Locate the cell with the specified text and output its [X, Y] center coordinate. 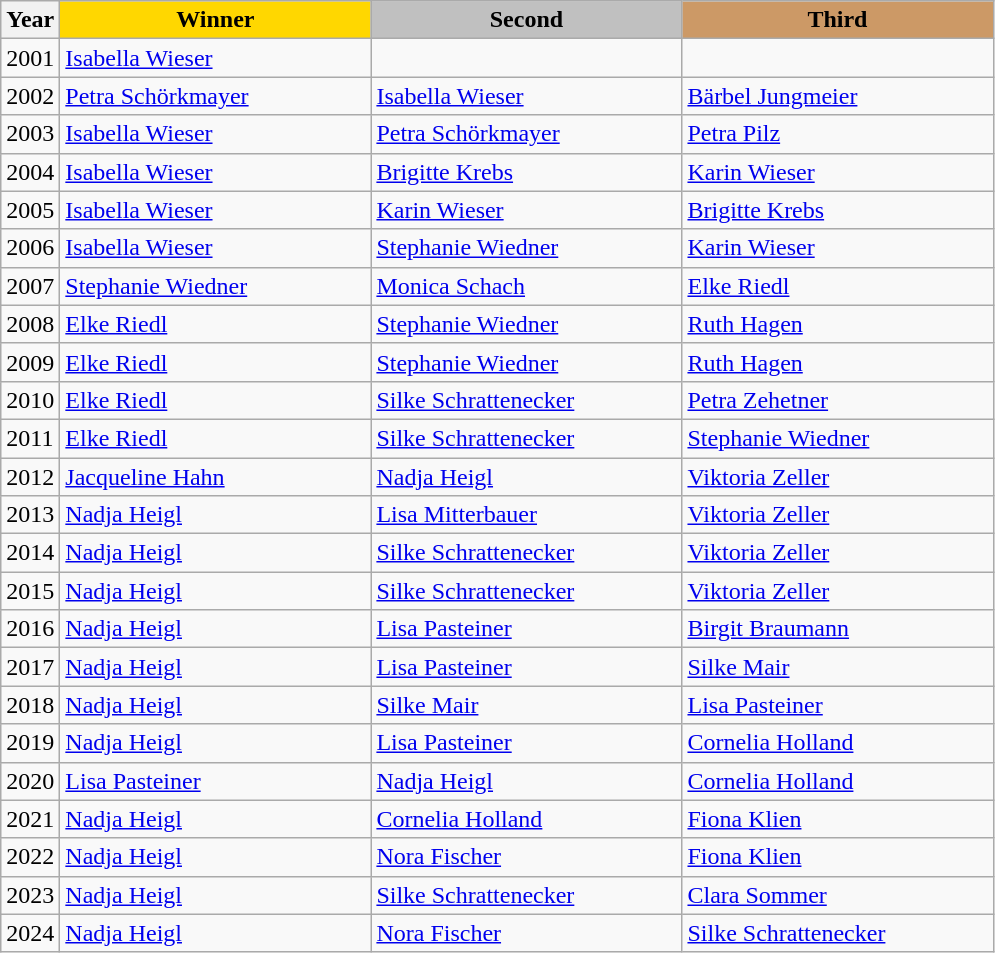
Petra Zehetner [838, 400]
2024 [30, 933]
2010 [30, 400]
Monica Schach [526, 286]
2009 [30, 362]
Petra Pilz [838, 134]
Birgit Braumann [838, 629]
2004 [30, 172]
2020 [30, 781]
Year [30, 20]
Winner [216, 20]
Clara Sommer [838, 895]
Lisa Mitterbauer [526, 515]
2018 [30, 705]
2006 [30, 248]
2012 [30, 477]
2014 [30, 553]
2016 [30, 629]
2017 [30, 667]
2001 [30, 58]
Bärbel Jungmeier [838, 96]
Second [526, 20]
2015 [30, 591]
2007 [30, 286]
2003 [30, 134]
2011 [30, 438]
2019 [30, 743]
Third [838, 20]
2002 [30, 96]
2008 [30, 324]
Jacqueline Hahn [216, 477]
2021 [30, 819]
2013 [30, 515]
2022 [30, 857]
2005 [30, 210]
2023 [30, 895]
